Provide the [X, Y] coordinate of the cell's center where the given text is located.  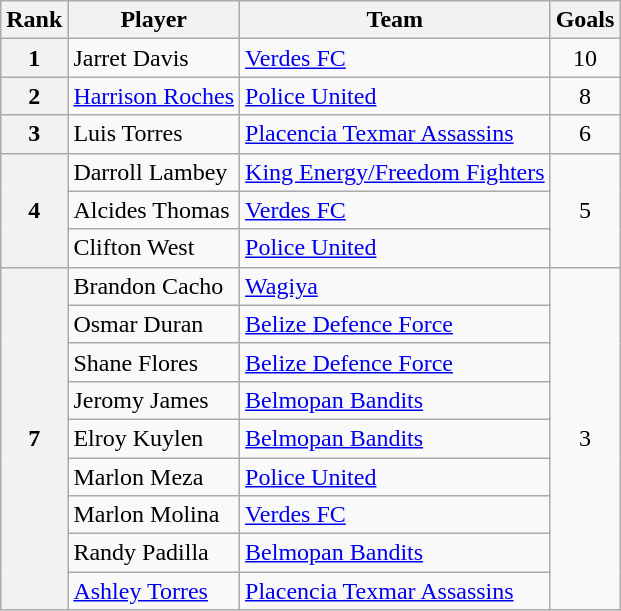
Marlon Molina [154, 515]
5 [585, 210]
6 [585, 134]
Team [396, 20]
7 [34, 438]
Luis Torres [154, 134]
Clifton West [154, 248]
Marlon Meza [154, 477]
2 [34, 96]
Goals [585, 20]
Rank [34, 20]
Darroll Lambey [154, 172]
4 [34, 210]
Osmar Duran [154, 324]
Elroy Kuylen [154, 438]
Jarret Davis [154, 58]
Randy Padilla [154, 553]
1 [34, 58]
Brandon Cacho [154, 286]
Player [154, 20]
Harrison Roches [154, 96]
10 [585, 58]
Wagiya [396, 286]
Jeromy James [154, 400]
King Energy/Freedom Fighters [396, 172]
8 [585, 96]
Shane Flores [154, 362]
Ashley Torres [154, 591]
Alcides Thomas [154, 210]
